Pinpoint the cell where the given text exists, returning its [X, Y] midpoint coordinate. 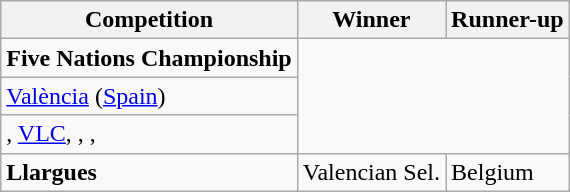
Belgium [508, 172]
, VLC, , , [149, 134]
Five Nations Championship [149, 58]
València (Spain) [149, 96]
Winner [371, 20]
Valencian Sel. [371, 172]
Runner-up [508, 20]
Llargues [149, 172]
Competition [149, 20]
